Scan for the cell matching the given text and deliver its [X, Y] coordinate at center. 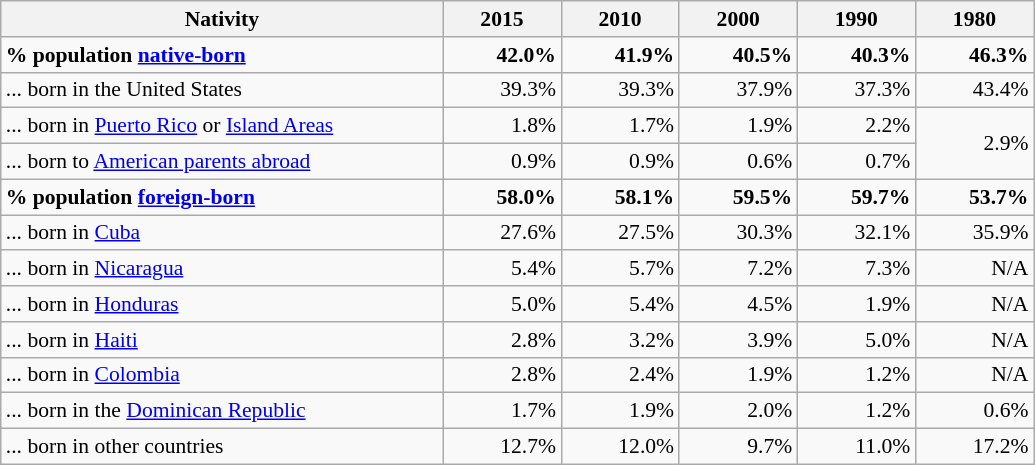
3.9% [738, 340]
43.4% [974, 90]
2.9% [974, 144]
7.3% [856, 269]
1.8% [502, 126]
... born in Haiti [222, 340]
12.0% [620, 447]
2.0% [738, 411]
40.5% [738, 55]
... born in Colombia [222, 375]
2000 [738, 19]
2.4% [620, 375]
... born in Honduras [222, 304]
9.7% [738, 447]
0.7% [856, 162]
59.7% [856, 197]
53.7% [974, 197]
4.5% [738, 304]
... born in the United States [222, 90]
46.3% [974, 55]
17.2% [974, 447]
37.9% [738, 90]
1990 [856, 19]
% population foreign-born [222, 197]
... born in the Dominican Republic [222, 411]
... born to American parents abroad [222, 162]
... born in Nicaragua [222, 269]
59.5% [738, 197]
1980 [974, 19]
32.1% [856, 233]
5.7% [620, 269]
40.3% [856, 55]
12.7% [502, 447]
37.3% [856, 90]
35.9% [974, 233]
Nativity [222, 19]
27.6% [502, 233]
... born in Cuba [222, 233]
2.2% [856, 126]
2015 [502, 19]
42.0% [502, 55]
58.0% [502, 197]
2010 [620, 19]
11.0% [856, 447]
58.1% [620, 197]
41.9% [620, 55]
7.2% [738, 269]
27.5% [620, 233]
... born in Puerto Rico or Island Areas [222, 126]
3.2% [620, 340]
... born in other countries [222, 447]
30.3% [738, 233]
% population native-born [222, 55]
